Provide the (x, y) coordinate of the cell's center where the given text is located.  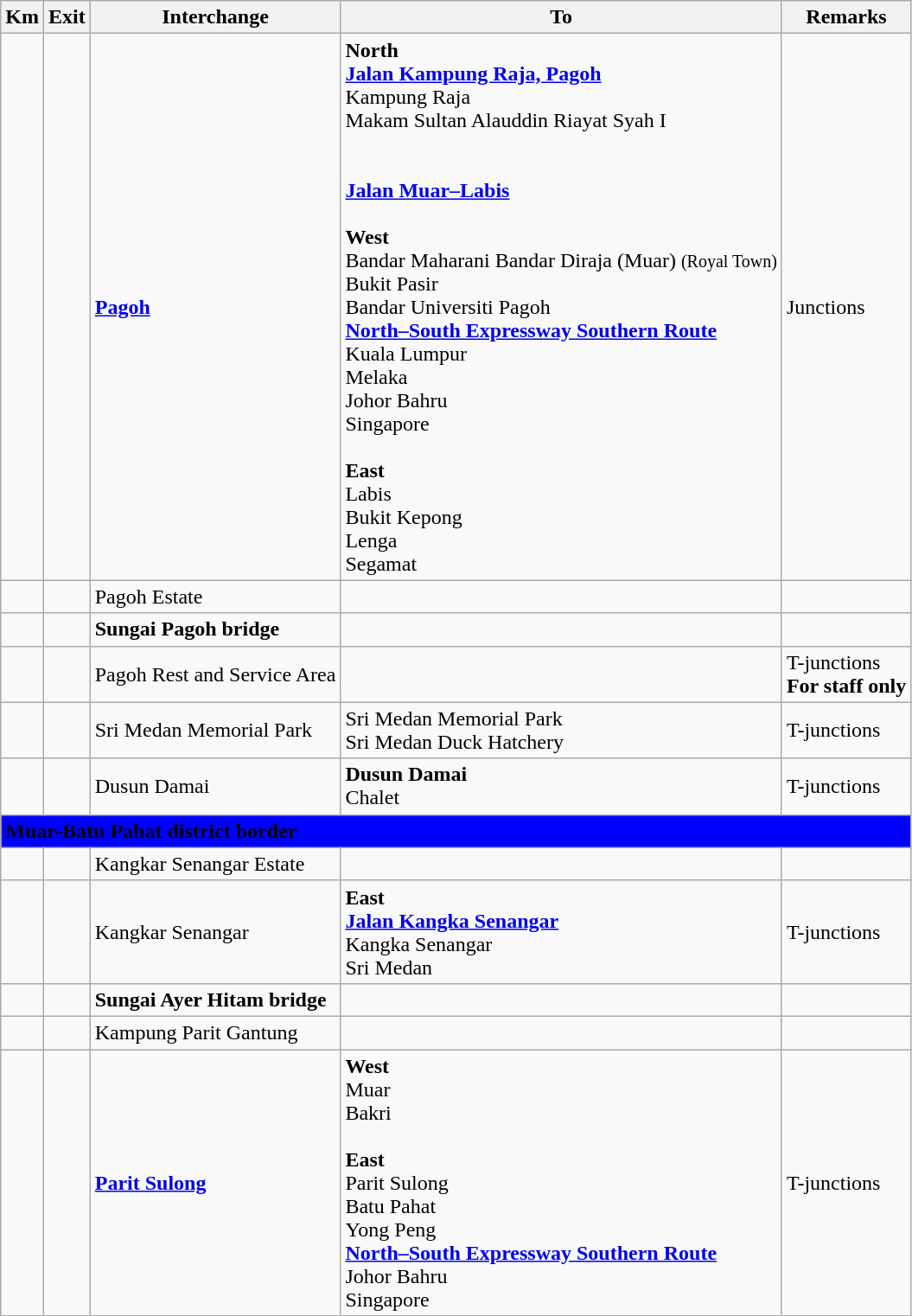
East Jalan Kangka SenangarKangka SenangarSri Medan (562, 932)
West Muar BakriEast Parit Sulong Batu Pahat Yong Peng North–South Expressway Southern RouteJohor BahruSingapore (562, 1183)
Pagoh Rest and Service Area (215, 674)
Parit Sulong (215, 1183)
Kampung Parit Gantung (215, 1032)
Junctions (845, 307)
Dusun Damai (215, 787)
Sri Medan Memorial ParkSri Medan Duck Hatchery (562, 730)
Muar-Batu Pahat district border (456, 831)
Sungai Ayer Hitam bridge (215, 1000)
Pagoh Estate (215, 597)
Kangkar Senangar (215, 932)
Kangkar Senangar Estate (215, 864)
Sungai Pagoh bridge (215, 629)
Pagoh (215, 307)
Sri Medan Memorial Park (215, 730)
Dusun DamaiChalet (562, 787)
To (562, 17)
Exit (67, 17)
Km (22, 17)
T-junctionsFor staff only (845, 674)
Interchange (215, 17)
Remarks (845, 17)
